From the cell containing the given text, extract its center point as [X, Y] coordinate. 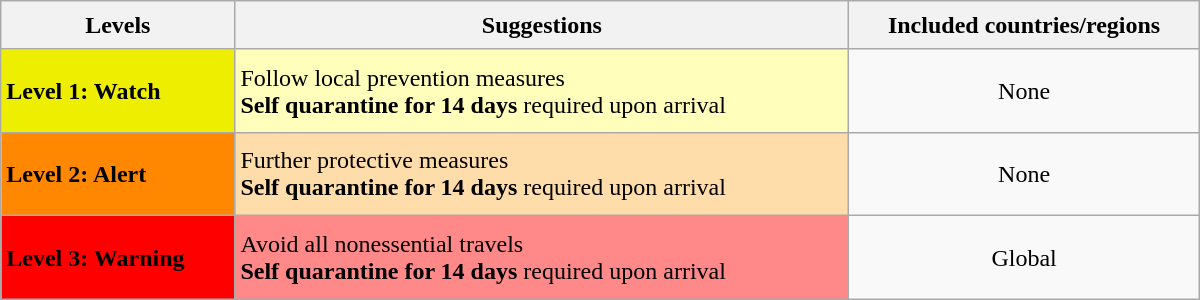
Levels [118, 26]
Suggestions [542, 26]
Global [1024, 258]
Level 2: Alert [118, 174]
Level 3: Warning [118, 258]
Included countries/regions [1024, 26]
Further protective measuresSelf quarantine for 14 days required upon arrival [542, 174]
Follow local prevention measuresSelf quarantine for 14 days required upon arrival [542, 90]
Level 1: Watch [118, 90]
Avoid all nonessential travelsSelf quarantine for 14 days required upon arrival [542, 258]
